Return (X, Y) of the center of cell containing provided text 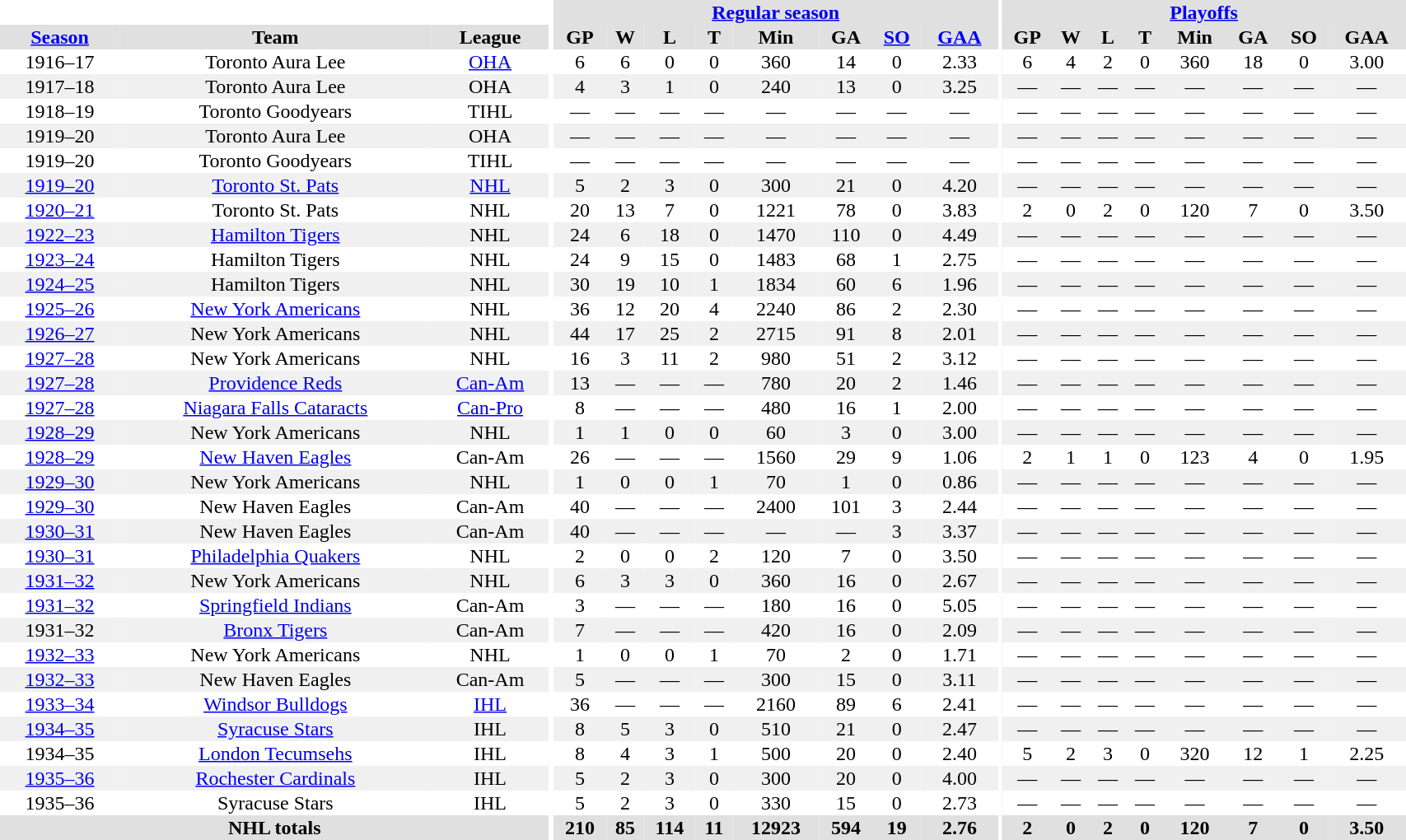
Rochester Cardinals (275, 778)
17 (624, 334)
78 (845, 210)
Philadelphia Quakers (275, 556)
780 (776, 383)
Can-Pro (491, 408)
2.41 (960, 704)
51 (845, 358)
500 (776, 754)
League (491, 37)
1925–26 (59, 309)
Bronx Tigers (275, 630)
1.06 (960, 457)
2240 (776, 309)
4.49 (960, 235)
26 (580, 457)
1.96 (960, 284)
91 (845, 334)
NHL totals (274, 828)
2.76 (960, 828)
1221 (776, 210)
2160 (776, 704)
Season (59, 37)
1.95 (1366, 457)
Providence Reds (275, 383)
10 (670, 284)
1.46 (960, 383)
1922–23 (59, 235)
29 (845, 457)
0.86 (960, 482)
101 (845, 506)
44 (580, 334)
3.11 (960, 679)
240 (776, 86)
1920–21 (59, 210)
1834 (776, 284)
980 (776, 358)
85 (624, 828)
2.40 (960, 754)
1916–17 (59, 62)
Playoffs (1204, 12)
2.33 (960, 62)
3.83 (960, 210)
3.37 (960, 531)
330 (776, 803)
4.20 (960, 185)
510 (776, 729)
1923–24 (59, 259)
180 (776, 605)
2.47 (960, 729)
30 (580, 284)
114 (670, 828)
Team (275, 37)
2.75 (960, 259)
4.00 (960, 778)
1470 (776, 235)
3.12 (960, 358)
5.05 (960, 605)
68 (845, 259)
594 (845, 828)
2400 (776, 506)
14 (845, 62)
2.00 (960, 408)
86 (845, 309)
1933–34 (59, 704)
2.67 (960, 581)
1483 (776, 259)
12923 (776, 828)
1560 (776, 457)
2.09 (960, 630)
25 (670, 334)
1.71 (960, 655)
Windsor Bulldogs (275, 704)
2.44 (960, 506)
480 (776, 408)
123 (1195, 457)
89 (845, 704)
1924–25 (59, 284)
420 (776, 630)
Springfield Indians (275, 605)
1917–18 (59, 86)
2.30 (960, 309)
2.73 (960, 803)
3.25 (960, 86)
2715 (776, 334)
320 (1195, 754)
1918–19 (59, 111)
210 (580, 828)
1926–27 (59, 334)
110 (845, 235)
London Tecumsehs (275, 754)
2.25 (1366, 754)
2.01 (960, 334)
Regular season (775, 12)
Niagara Falls Cataracts (275, 408)
